Extract the [X, Y] coordinate from the center of the cell holding the provided text.  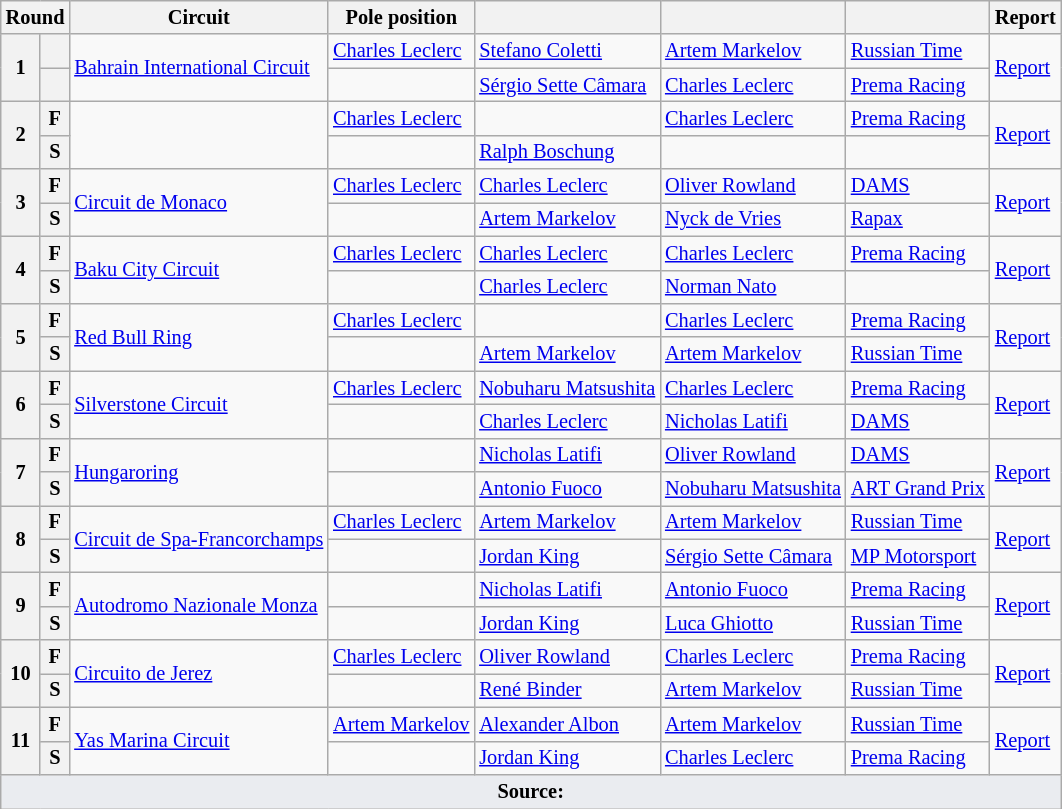
Ralph Boschung [567, 152]
Norman Nato [753, 287]
Stefano Coletti [567, 51]
Rapax [918, 219]
MP Motorsport [918, 556]
Circuit de Monaco [198, 202]
Autodromo Nazionale Monza [198, 606]
Circuit [198, 17]
Bahrain International Circuit [198, 68]
Round [36, 17]
Source: [531, 791]
Nyck de Vries [753, 219]
4 [20, 270]
René Binder [567, 690]
Silverstone Circuit [198, 404]
5 [20, 336]
3 [20, 202]
Hungaroring [198, 472]
10 [20, 674]
Luca Ghiotto [753, 623]
8 [20, 538]
Alexander Albon [567, 724]
11 [20, 740]
2 [20, 134]
ART Grand Prix [918, 489]
Baku City Circuit [198, 270]
7 [20, 472]
Circuito de Jerez [198, 674]
Pole position [401, 17]
Yas Marina Circuit [198, 740]
6 [20, 404]
Circuit de Spa-Francorchamps [198, 538]
1 [20, 68]
9 [20, 606]
Red Bull Ring [198, 336]
